Search for the cell housing the specified text and yield its [x, y] center coordinate. 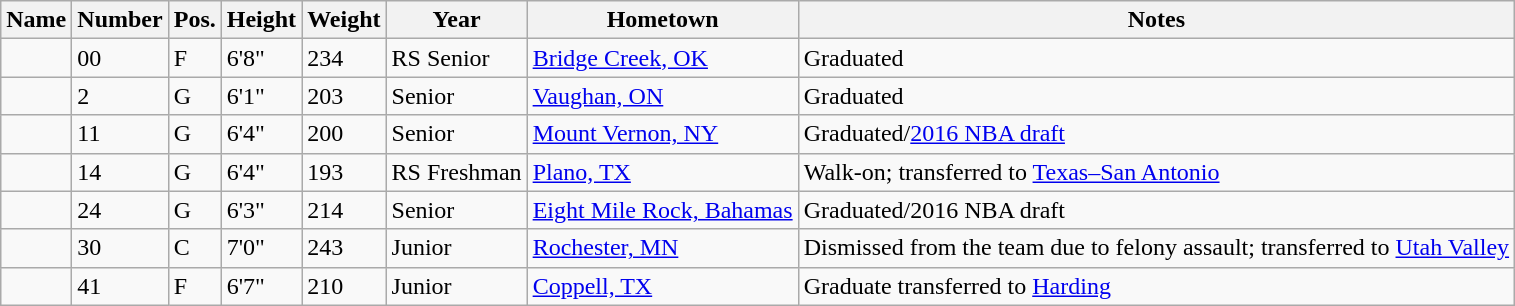
6'7" [261, 286]
Year [456, 20]
Mount Vernon, NY [662, 134]
243 [344, 248]
Walk-on; transferred to Texas–San Antonio [1156, 172]
Vaughan, ON [662, 96]
11 [120, 134]
214 [344, 210]
234 [344, 58]
Pos. [194, 20]
Height [261, 20]
6'8" [261, 58]
00 [120, 58]
2 [120, 96]
Dismissed from the team due to felony assault; transferred to Utah Valley [1156, 248]
210 [344, 286]
Eight Mile Rock, Bahamas [662, 210]
Rochester, MN [662, 248]
200 [344, 134]
Number [120, 20]
C [194, 248]
193 [344, 172]
RS Freshman [456, 172]
6'1" [261, 96]
RS Senior [456, 58]
Name [36, 20]
Weight [344, 20]
6'3" [261, 210]
203 [344, 96]
Graduate transferred to Harding [1156, 286]
7'0" [261, 248]
30 [120, 248]
Hometown [662, 20]
Notes [1156, 20]
Plano, TX [662, 172]
24 [120, 210]
41 [120, 286]
Bridge Creek, OK [662, 58]
14 [120, 172]
Coppell, TX [662, 286]
